Provide the (x, y) coordinate of the cell's center where the given text is located.  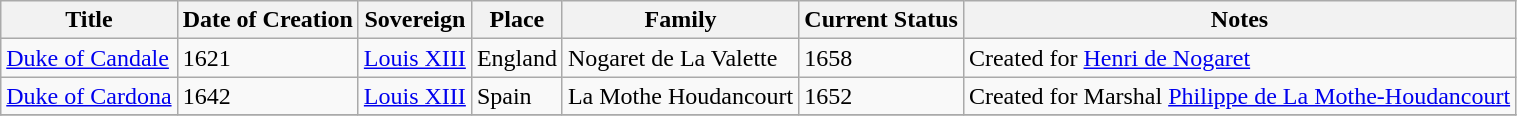
La Mothe Houdancourt (680, 96)
Spain (516, 96)
Created for Marshal Philippe de La Mothe-Houdancourt (1239, 96)
England (516, 58)
1621 (268, 58)
1658 (882, 58)
Created for Henri de Nogaret (1239, 58)
Notes (1239, 20)
Sovereign (414, 20)
Place (516, 20)
1652 (882, 96)
1642 (268, 96)
Title (89, 20)
Nogaret de La Valette (680, 58)
Duke of Candale (89, 58)
Current Status (882, 20)
Date of Creation (268, 20)
Family (680, 20)
Duke of Cardona (89, 96)
